Identify which cell holds the provided text, then report its [x, y] central coordinate. 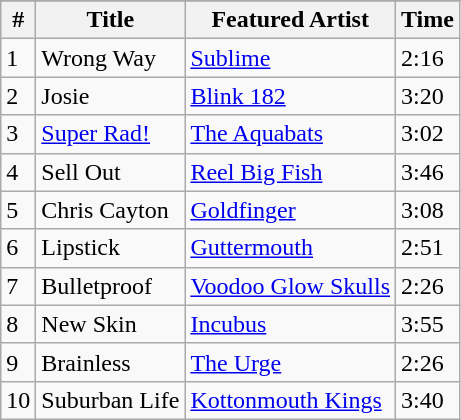
Kottonmouth Kings [290, 400]
2:51 [428, 248]
3:40 [428, 400]
2:16 [428, 58]
5 [18, 210]
Suburban Life [110, 400]
3 [18, 134]
3:46 [428, 172]
# [18, 20]
Lipstick [110, 248]
3:02 [428, 134]
Incubus [290, 324]
6 [18, 248]
3:20 [428, 96]
Guttermouth [290, 248]
8 [18, 324]
Sell Out [110, 172]
The Aquabats [290, 134]
Sublime [290, 58]
4 [18, 172]
Reel Big Fish [290, 172]
Bulletproof [110, 286]
New Skin [110, 324]
Chris Cayton [110, 210]
The Urge [290, 362]
7 [18, 286]
Voodoo Glow Skulls [290, 286]
2 [18, 96]
10 [18, 400]
9 [18, 362]
Josie [110, 96]
Wrong Way [110, 58]
3:08 [428, 210]
Blink 182 [290, 96]
Goldfinger [290, 210]
Title [110, 20]
Brainless [110, 362]
Time [428, 20]
1 [18, 58]
Featured Artist [290, 20]
Super Rad! [110, 134]
3:55 [428, 324]
